Identify which cell holds the provided text, then report its [x, y] central coordinate. 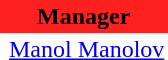
Manager [84, 16]
